Locate the cell with the specified text and output its [x, y] center coordinate. 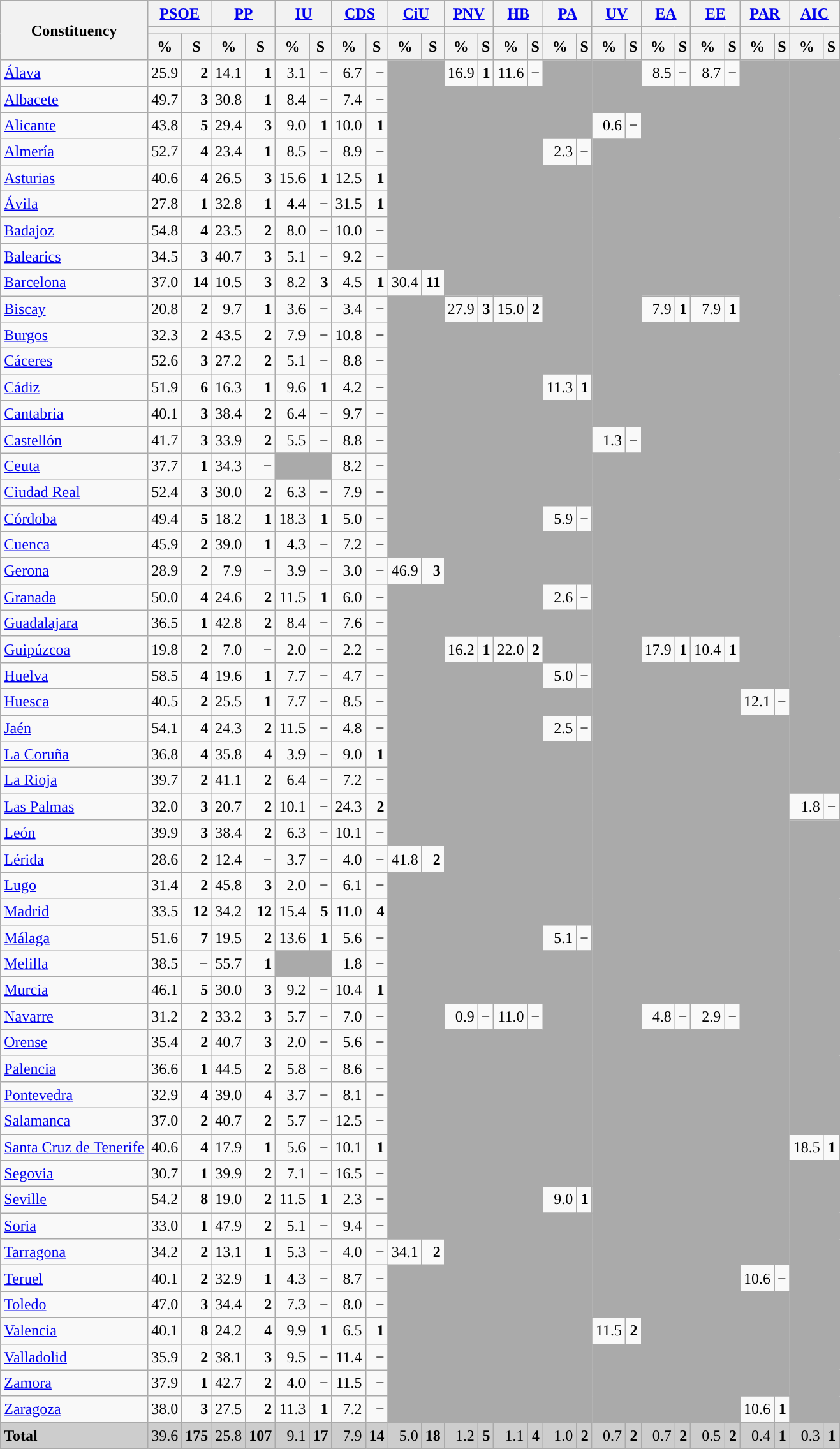
Huelva [74, 675]
18.3 [292, 518]
9.4 [348, 1226]
Lérida [74, 859]
Ávila [74, 204]
28.6 [165, 859]
41.8 [404, 859]
0.5 [708, 1436]
La Coruña [74, 754]
HB [519, 14]
3.1 [292, 73]
Segovia [74, 1174]
1.2 [461, 1436]
43.5 [228, 336]
51.6 [165, 938]
1.3 [608, 440]
Lugo [74, 886]
47.9 [228, 1226]
46.9 [404, 570]
36.5 [165, 623]
20.8 [165, 309]
Málaga [74, 938]
9.1 [292, 1436]
Almería [74, 152]
0.6 [608, 125]
13.1 [228, 1252]
8.6 [348, 1068]
30.7 [165, 1174]
41.1 [228, 781]
4.4 [292, 204]
La Rioja [74, 781]
19.0 [228, 1200]
8.1 [348, 1095]
Orense [74, 1043]
27.2 [228, 361]
16.5 [348, 1174]
PA [568, 14]
54.2 [165, 1200]
31.5 [348, 204]
5.3 [292, 1252]
7.6 [348, 623]
14.1 [228, 73]
Cuenca [74, 545]
16.2 [461, 650]
0.3 [806, 1436]
27.5 [228, 1409]
Huesca [74, 702]
Murcia [74, 990]
Castellón [74, 440]
6.5 [348, 1331]
11 [432, 282]
41.7 [165, 440]
13.6 [292, 938]
EE [716, 14]
EA [666, 14]
25.5 [228, 702]
51.9 [165, 388]
PP [244, 14]
Soria [74, 1226]
7.1 [292, 1174]
43.8 [165, 125]
34.1 [404, 1252]
10.8 [348, 336]
32.3 [165, 336]
0.9 [461, 1016]
Tarragona [74, 1252]
1.1 [510, 1436]
Ceuta [74, 466]
16.9 [461, 73]
5.9 [560, 518]
47.0 [165, 1304]
32.8 [228, 204]
25.8 [228, 1436]
Burgos [74, 336]
PNV [469, 14]
Jaén [74, 727]
UV [616, 14]
Ciudad Real [74, 493]
Valladolid [74, 1356]
PAR [765, 14]
52.4 [165, 493]
38.1 [228, 1356]
Navarre [74, 1016]
55.7 [228, 963]
27.8 [165, 204]
18 [432, 1436]
Balearics [74, 256]
4.5 [348, 282]
33.0 [165, 1226]
León [74, 833]
11.6 [510, 73]
38.0 [165, 1409]
Badajoz [74, 230]
35.4 [165, 1043]
36.8 [165, 754]
CDS [360, 14]
42.8 [228, 623]
7 [196, 938]
9.5 [292, 1356]
Teruel [74, 1279]
5.8 [292, 1068]
AIC [814, 14]
Las Palmas [74, 806]
6 [196, 388]
34.3 [228, 466]
31.2 [165, 1016]
52.7 [165, 152]
18.5 [806, 1147]
33.9 [228, 440]
4.7 [348, 675]
Córdoba [74, 518]
Palencia [74, 1068]
3.6 [292, 309]
6.1 [348, 886]
17 [320, 1436]
19.6 [228, 675]
44.5 [228, 1068]
4.2 [348, 388]
30.4 [404, 282]
28.9 [165, 570]
36.6 [165, 1068]
32.0 [165, 806]
34.4 [228, 1304]
54.8 [165, 230]
9.6 [292, 388]
50.0 [165, 597]
2.5 [560, 727]
2.2 [348, 650]
49.4 [165, 518]
8.9 [348, 152]
Toledo [74, 1304]
Cáceres [74, 361]
37.7 [165, 466]
Gerona [74, 570]
39.7 [165, 781]
42.7 [228, 1383]
25.9 [165, 73]
26.5 [228, 177]
12.1 [756, 702]
30.8 [228, 100]
15.4 [292, 911]
7.3 [292, 1304]
Valencia [74, 1331]
2.6 [560, 597]
46.1 [165, 990]
23.4 [228, 152]
6.0 [348, 597]
6.7 [348, 73]
Barcelona [74, 282]
24.2 [228, 1331]
7.4 [348, 100]
23.5 [228, 230]
9.9 [292, 1331]
35.8 [228, 754]
Cádiz [74, 388]
20.7 [228, 806]
45.9 [165, 545]
Guipúzcoa [74, 650]
37.9 [165, 1383]
Total [74, 1436]
15.6 [292, 177]
Biscay [74, 309]
IU [304, 14]
35.9 [165, 1356]
Guadalajara [74, 623]
1.0 [560, 1436]
CiU [416, 14]
38.5 [165, 963]
16.3 [228, 388]
3.0 [348, 570]
24.6 [228, 597]
19.5 [228, 938]
Granada [74, 597]
PSOE [180, 14]
Asturias [74, 177]
11.4 [348, 1356]
33.2 [228, 1016]
Salamanca [74, 1120]
54.1 [165, 727]
3.4 [348, 309]
2.9 [708, 1016]
58.5 [165, 675]
0.4 [756, 1436]
175 [196, 1436]
Seville [74, 1200]
33.5 [165, 911]
Zaragoza [74, 1409]
12.4 [228, 859]
Santa Cruz de Tenerife [74, 1147]
45.8 [228, 886]
Cantabria [74, 413]
31.4 [165, 886]
Pontevedra [74, 1095]
107 [260, 1436]
19.8 [165, 650]
Constituency [74, 31]
Albacete [74, 100]
52.6 [165, 361]
Álava [74, 73]
49.7 [165, 100]
Melilla [74, 963]
27.9 [461, 309]
40.5 [165, 702]
29.4 [228, 125]
Zamora [74, 1383]
Madrid [74, 911]
34.5 [165, 256]
5.5 [292, 440]
22.0 [510, 650]
39.6 [165, 1436]
18.2 [228, 518]
15.0 [510, 309]
Alicante [74, 125]
10.5 [228, 282]
